Return (x, y) of the center of cell containing provided text 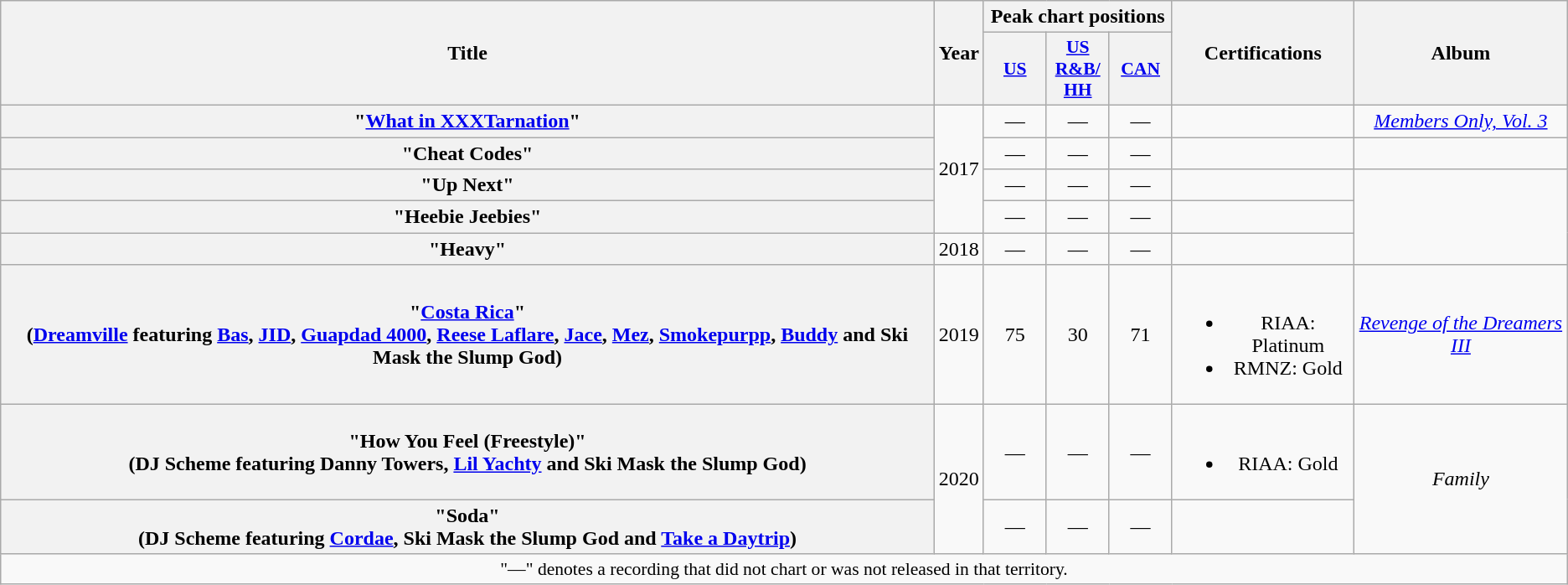
"Soda"(DJ Scheme featuring Cordae, Ski Mask the Slump God and Take a Daytrip) (467, 526)
30 (1077, 335)
Family (1461, 479)
"How You Feel (Freestyle)"(DJ Scheme featuring Danny Towers, Lil Yachty and Ski Mask the Slump God) (467, 453)
"Costa Rica"(Dreamville featuring Bas, JID, Guapdad 4000, Reese Laflare, Jace, Mez, Smokepurpp, Buddy and Ski Mask the Slump God) (467, 335)
US (1015, 69)
2019 (958, 335)
Certifications (1263, 54)
Album (1461, 54)
Peak chart positions (1077, 17)
Title (467, 54)
RIAA: Gold (1263, 453)
75 (1015, 335)
2020 (958, 479)
Revenge of the Dreamers III (1461, 335)
"Up Next" (467, 185)
"Heavy" (467, 249)
Members Only, Vol. 3 (1461, 121)
"Cheat Codes" (467, 153)
2018 (958, 249)
RIAA: PlatinumRMNZ: Gold (1263, 335)
USR&B/HH (1077, 69)
"—" denotes a recording that did not chart or was not released in that territory. (784, 569)
2017 (958, 168)
71 (1141, 335)
Year (958, 54)
CAN (1141, 69)
"What in XXXTarnation" (467, 121)
"Heebie Jeebies" (467, 217)
